Locate the cell with the specified text and output its [x, y] center coordinate. 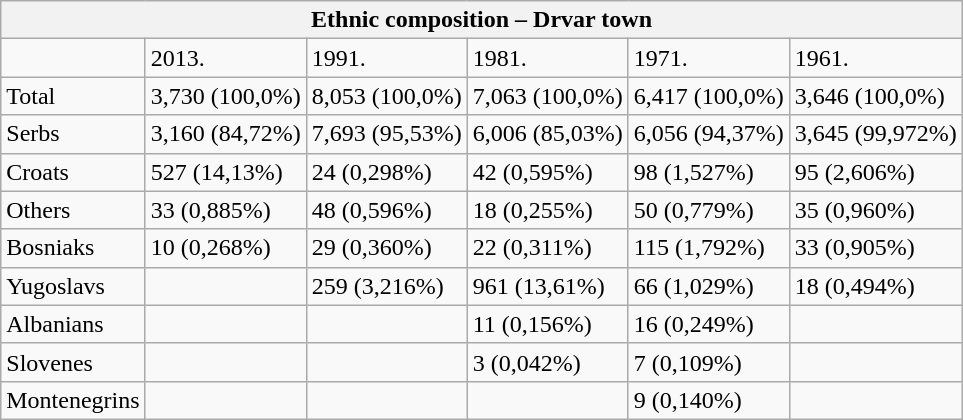
Total [73, 96]
961 (13,61%) [548, 286]
16 (0,249%) [708, 324]
1991. [386, 58]
Albanians [73, 324]
48 (0,596%) [386, 210]
3,646 (100,0%) [876, 96]
115 (1,792%) [708, 248]
50 (0,779%) [708, 210]
22 (0,311%) [548, 248]
527 (14,13%) [226, 172]
6,056 (94,37%) [708, 134]
Serbs [73, 134]
33 (0,905%) [876, 248]
Montenegrins [73, 400]
29 (0,360%) [386, 248]
7,063 (100,0%) [548, 96]
7,693 (95,53%) [386, 134]
98 (1,527%) [708, 172]
Others [73, 210]
6,417 (100,0%) [708, 96]
259 (3,216%) [386, 286]
Bosniaks [73, 248]
42 (0,595%) [548, 172]
3,160 (84,72%) [226, 134]
2013. [226, 58]
Croats [73, 172]
7 (0,109%) [708, 362]
11 (0,156%) [548, 324]
Ethnic composition – Drvar town [482, 20]
24 (0,298%) [386, 172]
1961. [876, 58]
9 (0,140%) [708, 400]
6,006 (85,03%) [548, 134]
1971. [708, 58]
10 (0,268%) [226, 248]
95 (2,606%) [876, 172]
Slovenes [73, 362]
3 (0,042%) [548, 362]
3,645 (99,972%) [876, 134]
1981. [548, 58]
35 (0,960%) [876, 210]
33 (0,885%) [226, 210]
8,053 (100,0%) [386, 96]
18 (0,255%) [548, 210]
Yugoslavs [73, 286]
3,730 (100,0%) [226, 96]
18 (0,494%) [876, 286]
66 (1,029%) [708, 286]
